Identify which cell holds the provided text, then report its (X, Y) central coordinate. 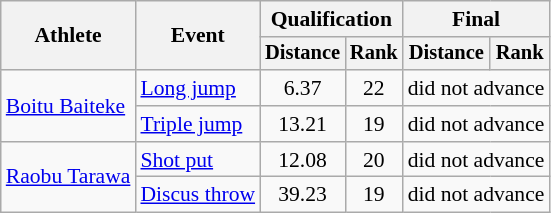
6.37 (302, 88)
22 (374, 88)
Raobu Tarawa (68, 178)
20 (374, 160)
Athlete (68, 36)
39.23 (302, 195)
Final (476, 19)
Shot put (198, 160)
Event (198, 36)
Long jump (198, 88)
Qualification (331, 19)
12.08 (302, 160)
13.21 (302, 124)
Boitu Baiteke (68, 106)
Discus throw (198, 195)
Triple jump (198, 124)
